Scan for the cell matching the given text and deliver its [X, Y] coordinate at center. 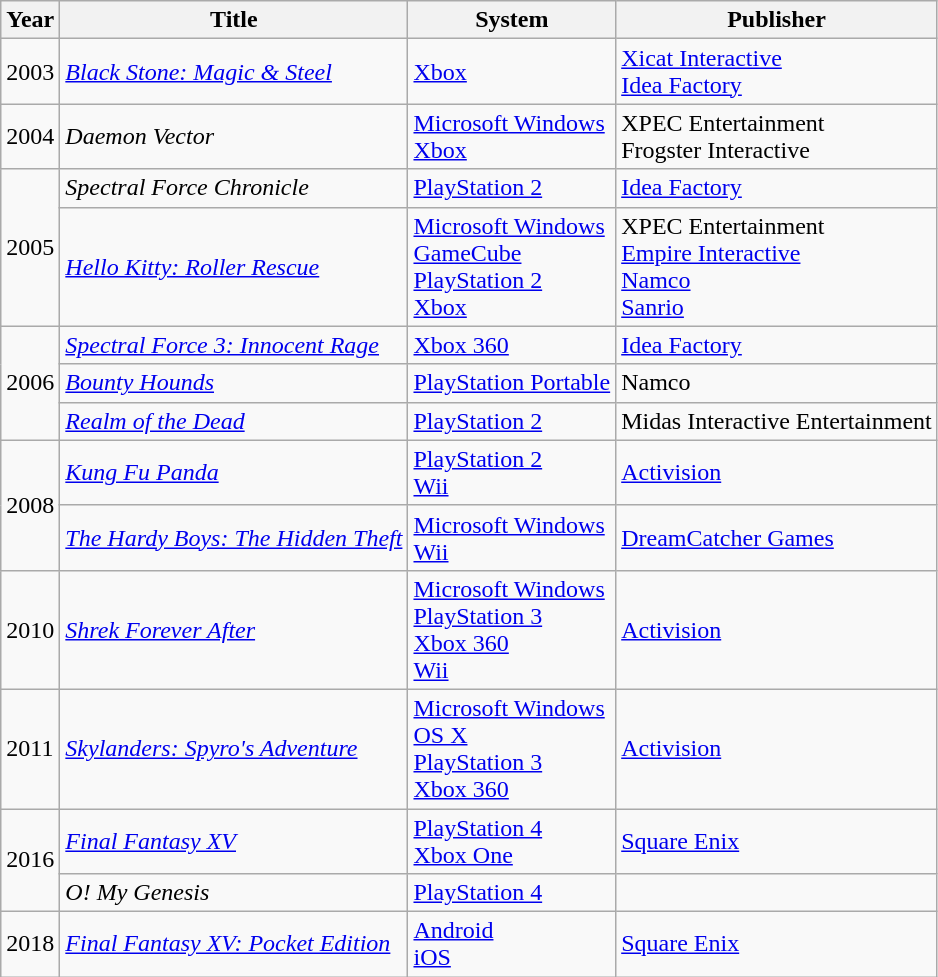
The Hardy Boys: The Hidden Theft [234, 538]
2005 [30, 248]
Xbox 360 [512, 345]
XPEC EntertainmentEmpire InteractiveNamcoSanrio [777, 266]
Microsoft WindowsPlayStation 3Xbox 360Wii [512, 630]
AndroidiOS [512, 944]
Realm of the Dead [234, 421]
Skylanders: Spyro's Adventure [234, 748]
Spectral Force 3: Innocent Rage [234, 345]
Publisher [777, 20]
2004 [30, 136]
PlayStation 4 [512, 893]
Microsoft WindowsOS XPlayStation 3Xbox 360 [512, 748]
Hello Kitty: Roller Rescue [234, 266]
2008 [30, 505]
Shrek Forever After [234, 630]
2003 [30, 72]
Final Fantasy XV: Pocket Edition [234, 944]
Title [234, 20]
Black Stone: Magic & Steel [234, 72]
O! My Genesis [234, 893]
Kung Fu Panda [234, 472]
Final Fantasy XV [234, 840]
Spectral Force Chronicle [234, 188]
2010 [30, 630]
Microsoft WindowsWii [512, 538]
Midas Interactive Entertainment [777, 421]
System [512, 20]
Xbox [512, 72]
2018 [30, 944]
XPEC EntertainmentFrogster Interactive [777, 136]
2016 [30, 860]
Microsoft WindowsGameCubePlayStation 2Xbox [512, 266]
PlayStation Portable [512, 383]
Daemon Vector [234, 136]
PlayStation 2Wii [512, 472]
Xicat InteractiveIdea Factory [777, 72]
Microsoft WindowsXbox [512, 136]
PlayStation 4Xbox One [512, 840]
2011 [30, 748]
Namco [777, 383]
DreamCatcher Games [777, 538]
Year [30, 20]
2006 [30, 383]
Bounty Hounds [234, 383]
